Return the [X, Y] coordinate for the center point of the cell that contains the specified text.  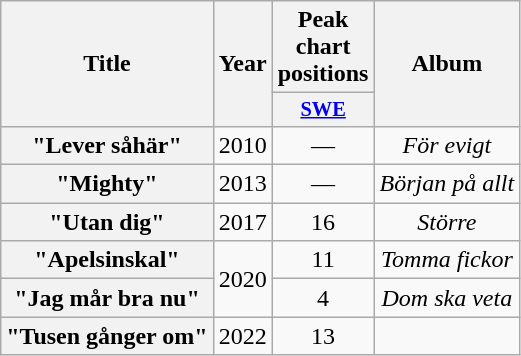
2010 [242, 145]
Album [447, 64]
2017 [242, 222]
"Utan dig" [107, 222]
"Lever såhär" [107, 145]
16 [323, 222]
Peak chart positions [323, 47]
Year [242, 64]
"Jag mår bra nu" [107, 298]
Dom ska veta [447, 298]
11 [323, 260]
4 [323, 298]
Större [447, 222]
För evigt [447, 145]
"Mighty" [107, 184]
13 [323, 336]
SWE [323, 110]
2013 [242, 184]
2022 [242, 336]
2020 [242, 279]
"Tusen gånger om" [107, 336]
"Apelsinskal" [107, 260]
Tomma fickor [447, 260]
Title [107, 64]
Början på allt [447, 184]
